Determine the (X, Y) coordinate at the center of the cell enclosing the given text.  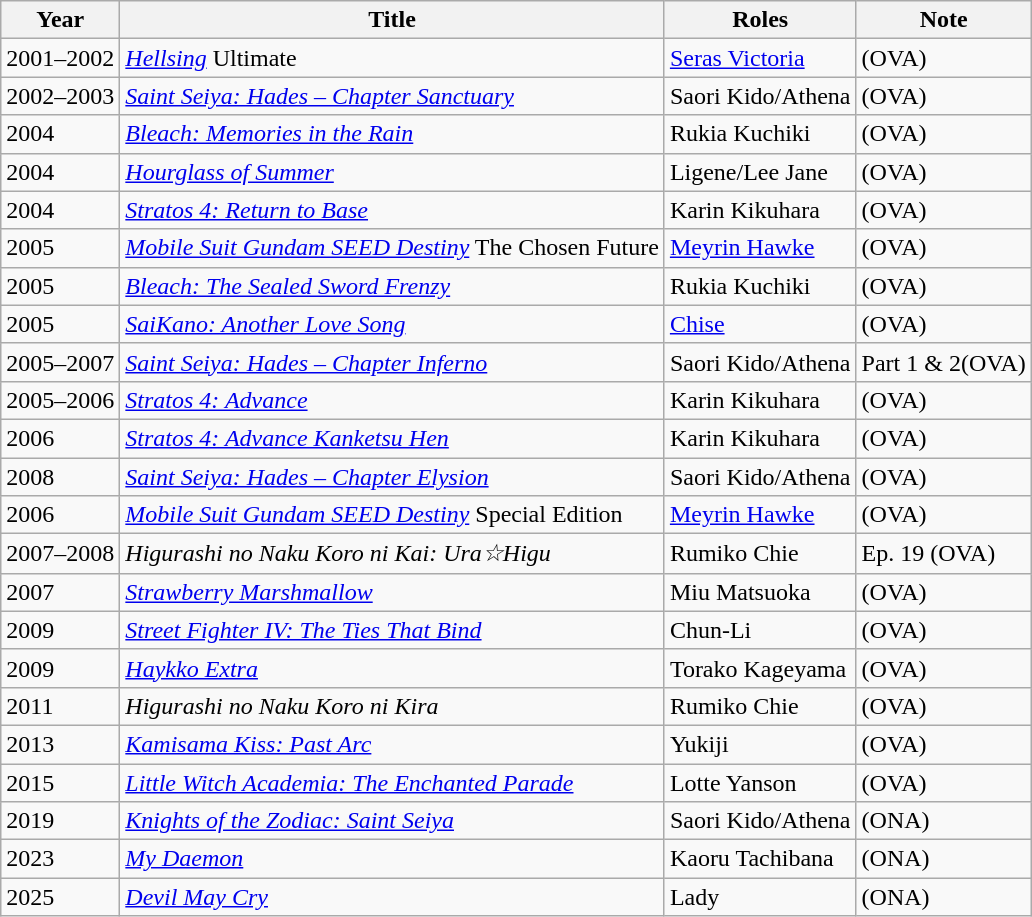
Haykko Extra (392, 668)
Saint Seiya: Hades – Chapter Sanctuary (392, 96)
Mobile Suit Gundam SEED Destiny The Chosen Future (392, 248)
Higurashi no Naku Koro ni Kai: Ura☆Higu (392, 554)
2005–2007 (60, 362)
Chun-Li (760, 630)
2013 (60, 744)
Note (944, 20)
2008 (60, 477)
2015 (60, 783)
Ligene/Lee Jane (760, 172)
Devil May Cry (392, 897)
Bleach: The Sealed Sword Frenzy (392, 286)
Title (392, 20)
Lotte Yanson (760, 783)
Miu Matsuoka (760, 592)
Roles (760, 20)
2019 (60, 821)
Lady (760, 897)
Mobile Suit Gundam SEED Destiny Special Edition (392, 515)
Ep. 19 (OVA) (944, 554)
Saint Seiya: Hades – Chapter Inferno (392, 362)
2025 (60, 897)
Year (60, 20)
Hourglass of Summer (392, 172)
2007–2008 (60, 554)
Strawberry Marshmallow (392, 592)
Knights of the Zodiac: Saint Seiya (392, 821)
Street Fighter IV: The Ties That Bind (392, 630)
Torako Kageyama (760, 668)
Chise (760, 324)
Kaoru Tachibana (760, 859)
2001–2002 (60, 58)
Part 1 & 2(OVA) (944, 362)
Stratos 4: Advance Kanketsu Hen (392, 438)
Higurashi no Naku Koro ni Kira (392, 706)
2007 (60, 592)
Bleach: Memories in the Rain (392, 134)
Yukiji (760, 744)
2002–2003 (60, 96)
Seras Victoria (760, 58)
2023 (60, 859)
2005–2006 (60, 400)
Saint Seiya: Hades – Chapter Elysion (392, 477)
Little Witch Academia: The Enchanted Parade (392, 783)
Hellsing Ultimate (392, 58)
Stratos 4: Return to Base (392, 210)
Kamisama Kiss: Past Arc (392, 744)
My Daemon (392, 859)
SaiKano: Another Love Song (392, 324)
Stratos 4: Advance (392, 400)
2011 (60, 706)
